Return the [x, y] coordinate for the center point of the cell that contains the specified text.  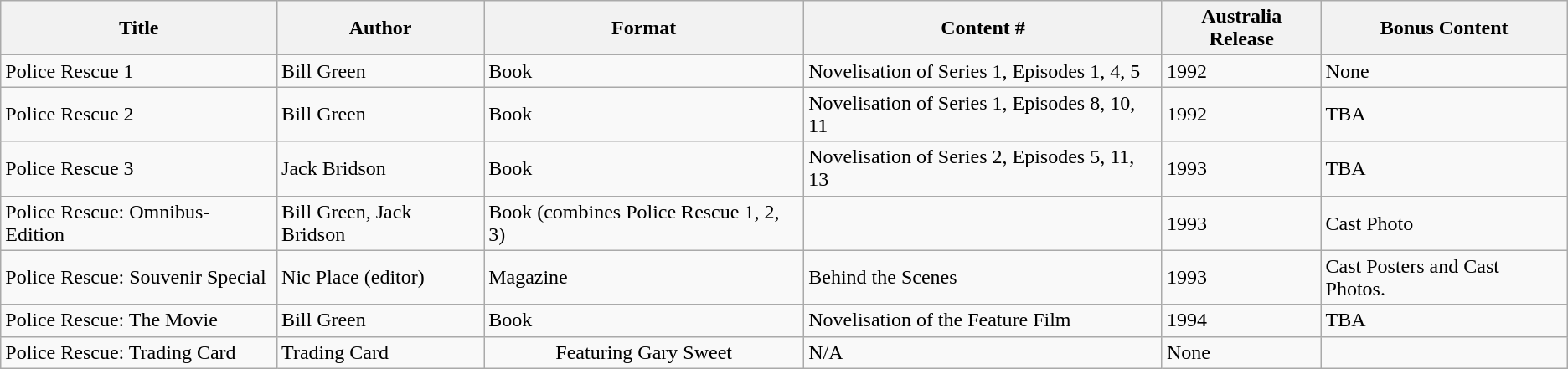
Content # [983, 28]
Nic Place (editor) [380, 278]
Cast Posters and Cast Photos. [1444, 278]
Behind the Scenes [983, 278]
Police Rescue: Trading Card [139, 352]
Police Rescue: The Movie [139, 320]
Police Rescue 2 [139, 114]
1994 [1241, 320]
Bonus Content [1444, 28]
Police Rescue 1 [139, 71]
Bill Green, Jack Bridson [380, 223]
Jack Bridson [380, 169]
Book (combines Police Rescue 1, 2, 3) [644, 223]
Featuring Gary Sweet [644, 352]
Novelisation of the Feature Film [983, 320]
Magazine [644, 278]
Title [139, 28]
Trading Card [380, 352]
Police Rescue: Omnibus- Edition [139, 223]
Novelisation of Series 2, Episodes 5, 11, 13 [983, 169]
Format [644, 28]
Police Rescue: Souvenir Special [139, 278]
Cast Photo [1444, 223]
Author [380, 28]
Novelisation of Series 1, Episodes 1, 4, 5 [983, 71]
Australia Release [1241, 28]
Novelisation of Series 1, Episodes 8, 10, 11 [983, 114]
N/A [983, 352]
Police Rescue 3 [139, 169]
